Search for the cell housing the specified text and yield its [X, Y] center coordinate. 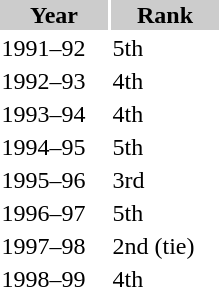
Year [54, 15]
2nd (tie) [165, 246]
Rank [165, 15]
1995–96 [54, 180]
1997–98 [54, 246]
1996–97 [54, 213]
1993–94 [54, 114]
1992–93 [54, 81]
1994–95 [54, 147]
3rd [165, 180]
1991–92 [54, 48]
